Extract the [x, y] coordinate from the center of the cell holding the provided text.  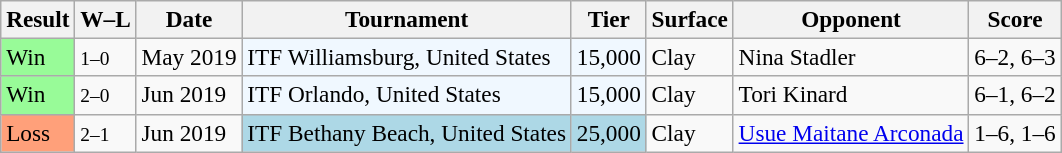
Tori Kinard [851, 95]
Loss [38, 133]
2–0 [106, 95]
2–1 [106, 133]
ITF Williamsburg, United States [406, 57]
Tier [608, 19]
Opponent [851, 19]
25,000 [608, 133]
W–L [106, 19]
Surface [690, 19]
1–0 [106, 57]
1–6, 1–6 [1015, 133]
Nina Stadler [851, 57]
Score [1015, 19]
ITF Bethany Beach, United States [406, 133]
Usue Maitane Arconada [851, 133]
Date [189, 19]
May 2019 [189, 57]
Tournament [406, 19]
6–1, 6–2 [1015, 95]
ITF Orlando, United States [406, 95]
Result [38, 19]
6–2, 6–3 [1015, 57]
